Search for the cell housing the specified text and yield its (X, Y) center coordinate. 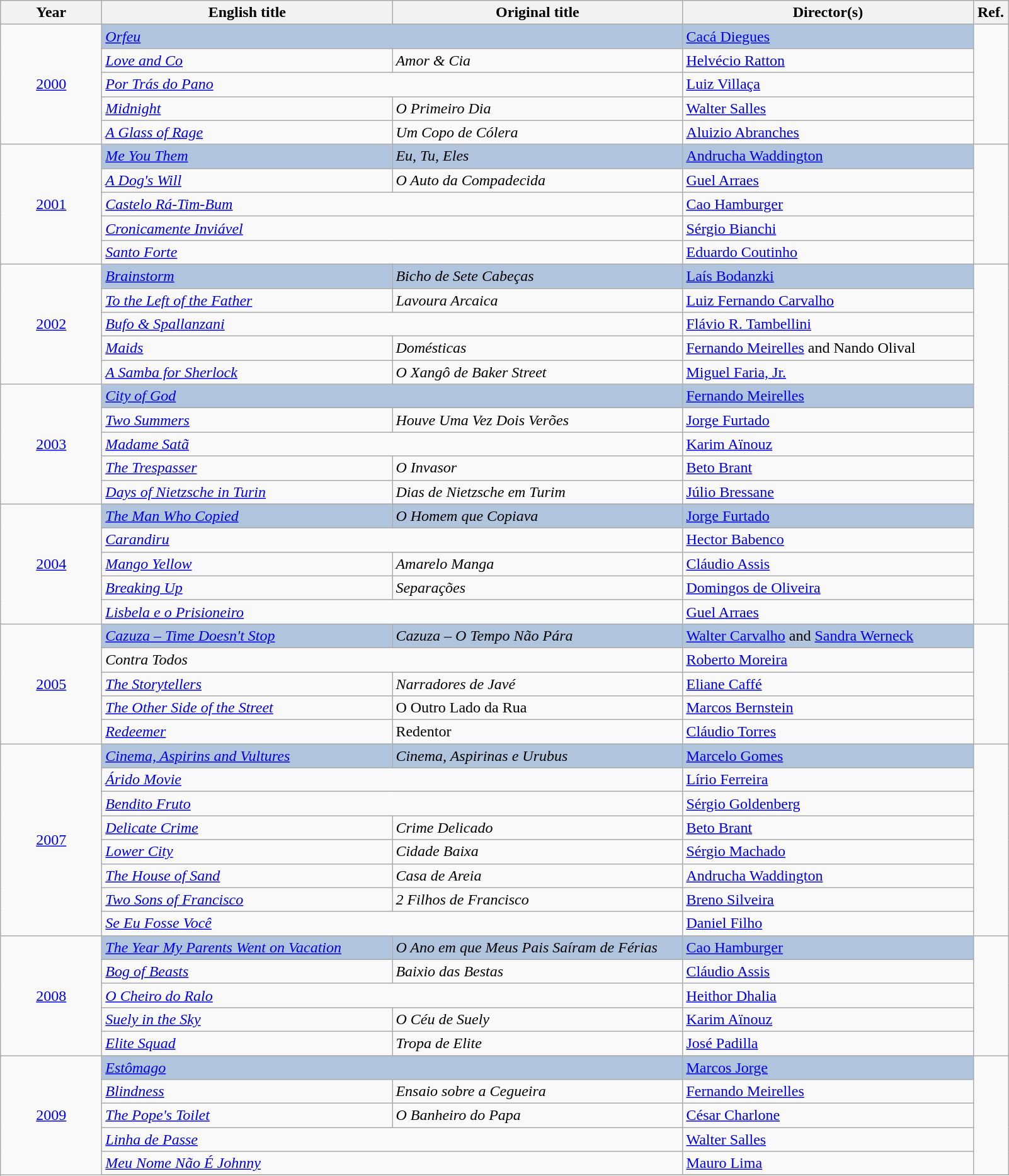
2001 (52, 204)
Flávio R. Tambellini (828, 324)
Crime Delicado (538, 828)
Two Summers (247, 420)
Brainstorm (247, 276)
The Man Who Copied (247, 516)
2003 (52, 444)
Lavoura Arcaica (538, 300)
A Glass of Rage (247, 132)
Narradores de Javé (538, 683)
Separações (538, 588)
Ref. (991, 13)
Midnight (247, 108)
2004 (52, 564)
Eu, Tu, Eles (538, 156)
City of God (392, 396)
Luiz Villaça (828, 84)
2 Filhos de Francisco (538, 899)
Cláudio Torres (828, 732)
2000 (52, 84)
Redeemer (247, 732)
Estômago (392, 1068)
Suely in the Sky (247, 1019)
A Samba for Sherlock (247, 372)
Linha de Passe (392, 1139)
Sérgio Goldenberg (828, 804)
Aluizio Abranches (828, 132)
The Year My Parents Went on Vacation (247, 947)
Sérgio Machado (828, 852)
Contra Todos (392, 659)
Bufo & Spallanzani (392, 324)
Mauro Lima (828, 1163)
The Trespasser (247, 468)
A Dog's Will (247, 180)
O Céu de Suely (538, 1019)
O Auto da Compadecida (538, 180)
Marcos Bernstein (828, 708)
Roberto Moreira (828, 659)
Lisbela e o Prisioneiro (392, 612)
Love and Co (247, 60)
Domésticas (538, 348)
English title (247, 13)
Maids (247, 348)
Tropa de Elite (538, 1043)
2005 (52, 683)
Breno Silveira (828, 899)
Director(s) (828, 13)
Luiz Fernando Carvalho (828, 300)
Eliane Caffé (828, 683)
Casa de Areia (538, 876)
Delicate Crime (247, 828)
Orfeu (392, 37)
Original title (538, 13)
Ensaio sobre a Cegueira (538, 1092)
Cazuza – Time Doesn't Stop (247, 636)
Carandiru (392, 540)
Castelo Rá-Tim-Bum (392, 204)
Por Trás do Pano (392, 84)
O Invasor (538, 468)
O Ano em que Meus Pais Saíram de Férias (538, 947)
Eduardo Coutinho (828, 252)
Miguel Faria, Jr. (828, 372)
Two Sons of Francisco (247, 899)
2002 (52, 324)
O Primeiro Dia (538, 108)
Bicho de Sete Cabeças (538, 276)
Blindness (247, 1092)
Heithor Dhalia (828, 995)
Cazuza – O Tempo Não Pára (538, 636)
César Charlone (828, 1116)
Houve Uma Vez Dois Verões (538, 420)
Lírio Ferreira (828, 780)
Bendito Fruto (392, 804)
Days of Nietzsche in Turin (247, 492)
O Homem que Copiava (538, 516)
2009 (52, 1116)
Domingos de Oliveira (828, 588)
Júlio Bressane (828, 492)
Hector Babenco (828, 540)
José Padilla (828, 1043)
Meu Nome Não É Johnny (392, 1163)
O Outro Lado da Rua (538, 708)
Baixio das Bestas (538, 971)
Madame Satã (392, 444)
Year (52, 13)
Helvécio Ratton (828, 60)
Laís Bodanzki (828, 276)
The House of Sand (247, 876)
Sérgio Bianchi (828, 228)
2007 (52, 840)
Cinema, Aspirinas e Urubus (538, 756)
Marcos Jorge (828, 1068)
Marcelo Gomes (828, 756)
The Other Side of the Street (247, 708)
Santo Forte (392, 252)
Redentor (538, 732)
The Storytellers (247, 683)
Mango Yellow (247, 564)
Cinema, Aspirins and Vultures (247, 756)
Um Copo de Cólera (538, 132)
O Xangô de Baker Street (538, 372)
Cacá Diegues (828, 37)
To the Left of the Father (247, 300)
Árido Movie (392, 780)
Se Eu Fosse Você (392, 923)
Walter Carvalho and Sandra Werneck (828, 636)
O Banheiro do Papa (538, 1116)
Dias de Nietzsche em Turim (538, 492)
Daniel Filho (828, 923)
O Cheiro do Ralo (392, 995)
Bog of Beasts (247, 971)
Lower City (247, 852)
Elite Squad (247, 1043)
Breaking Up (247, 588)
2008 (52, 995)
The Pope's Toilet (247, 1116)
Cidade Baixa (538, 852)
Fernando Meirelles and Nando Olival (828, 348)
Amor & Cia (538, 60)
Cronicamente Inviável (392, 228)
Amarelo Manga (538, 564)
Me You Them (247, 156)
